Return the [X, Y] coordinate for the center point of the cell that contains the specified text.  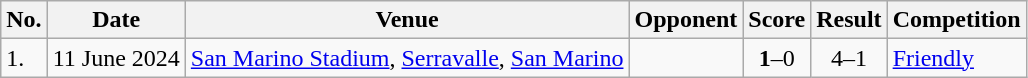
No. [24, 20]
Friendly [956, 58]
1–0 [777, 58]
Venue [407, 20]
4–1 [849, 58]
Score [777, 20]
1. [24, 58]
Date [116, 20]
Opponent [686, 20]
11 June 2024 [116, 58]
Competition [956, 20]
San Marino Stadium, Serravalle, San Marino [407, 58]
Result [849, 20]
